Scan for the cell matching the given text and deliver its [X, Y] coordinate at center. 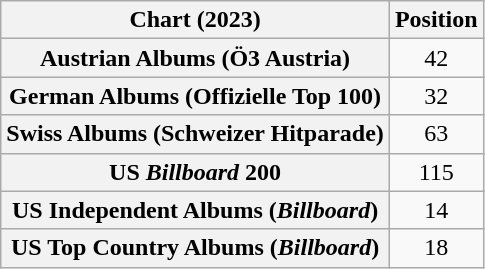
32 [436, 96]
42 [436, 58]
US Independent Albums (Billboard) [196, 210]
18 [436, 248]
63 [436, 134]
Chart (2023) [196, 20]
115 [436, 172]
Austrian Albums (Ö3 Austria) [196, 58]
Position [436, 20]
US Top Country Albums (Billboard) [196, 248]
German Albums (Offizielle Top 100) [196, 96]
US Billboard 200 [196, 172]
Swiss Albums (Schweizer Hitparade) [196, 134]
14 [436, 210]
